Locate the cell with the specified text and output its [X, Y] center coordinate. 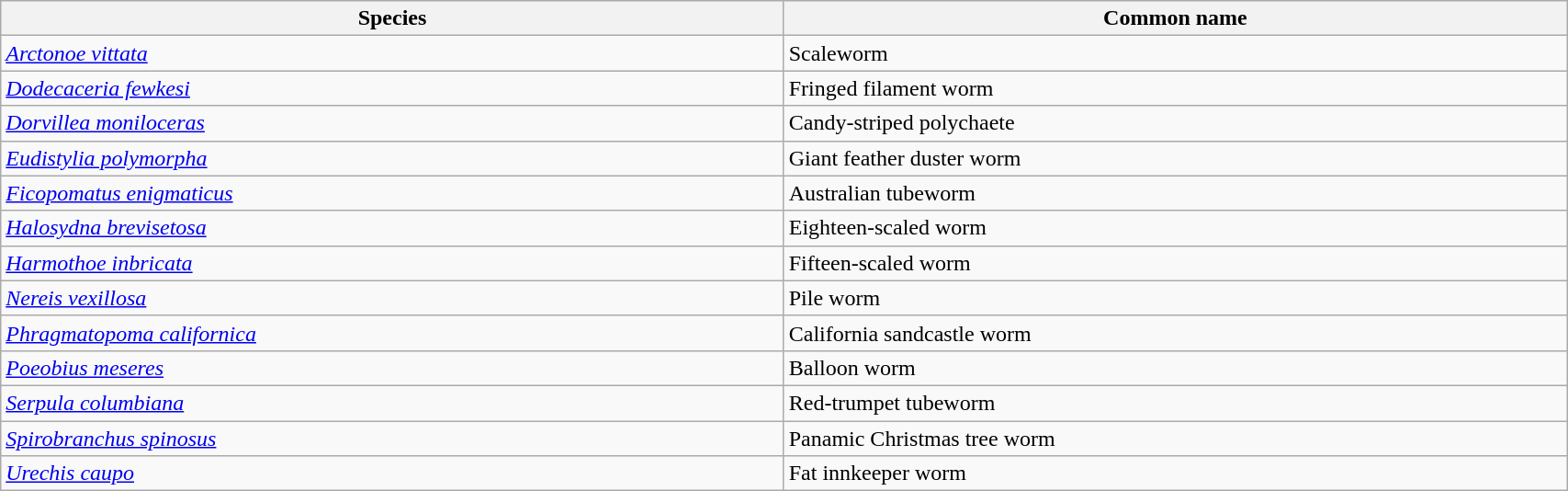
Ficopomatus enigmaticus [392, 193]
Giant feather duster worm [1175, 158]
Serpula columbiana [392, 403]
Fat innkeeper worm [1175, 474]
Candy-striped polychaete [1175, 123]
Eudistylia polymorpha [392, 158]
Fringed filament worm [1175, 88]
Poeobius meseres [392, 368]
Species [392, 18]
Red-trumpet tubeworm [1175, 403]
Harmothoe inbricata [392, 263]
Scaleworm [1175, 53]
Panamic Christmas tree worm [1175, 439]
Urechis caupo [392, 474]
Spirobranchus spinosus [392, 439]
Common name [1175, 18]
Halosydna brevisetosa [392, 228]
Fifteen-scaled worm [1175, 263]
California sandcastle worm [1175, 333]
Dorvillea moniloceras [392, 123]
Dodecaceria fewkesi [392, 88]
Phragmatopoma californica [392, 333]
Nereis vexillosa [392, 298]
Pile worm [1175, 298]
Balloon worm [1175, 368]
Arctonoe vittata [392, 53]
Eighteen-scaled worm [1175, 228]
Australian tubeworm [1175, 193]
